Pinpoint the cell where the given text exists, returning its [X, Y] midpoint coordinate. 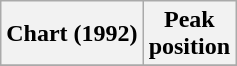
Chart (1992) [72, 34]
Peakposition [189, 34]
